Detect which cell encompasses the target text, then output its [X, Y] center coordinate. 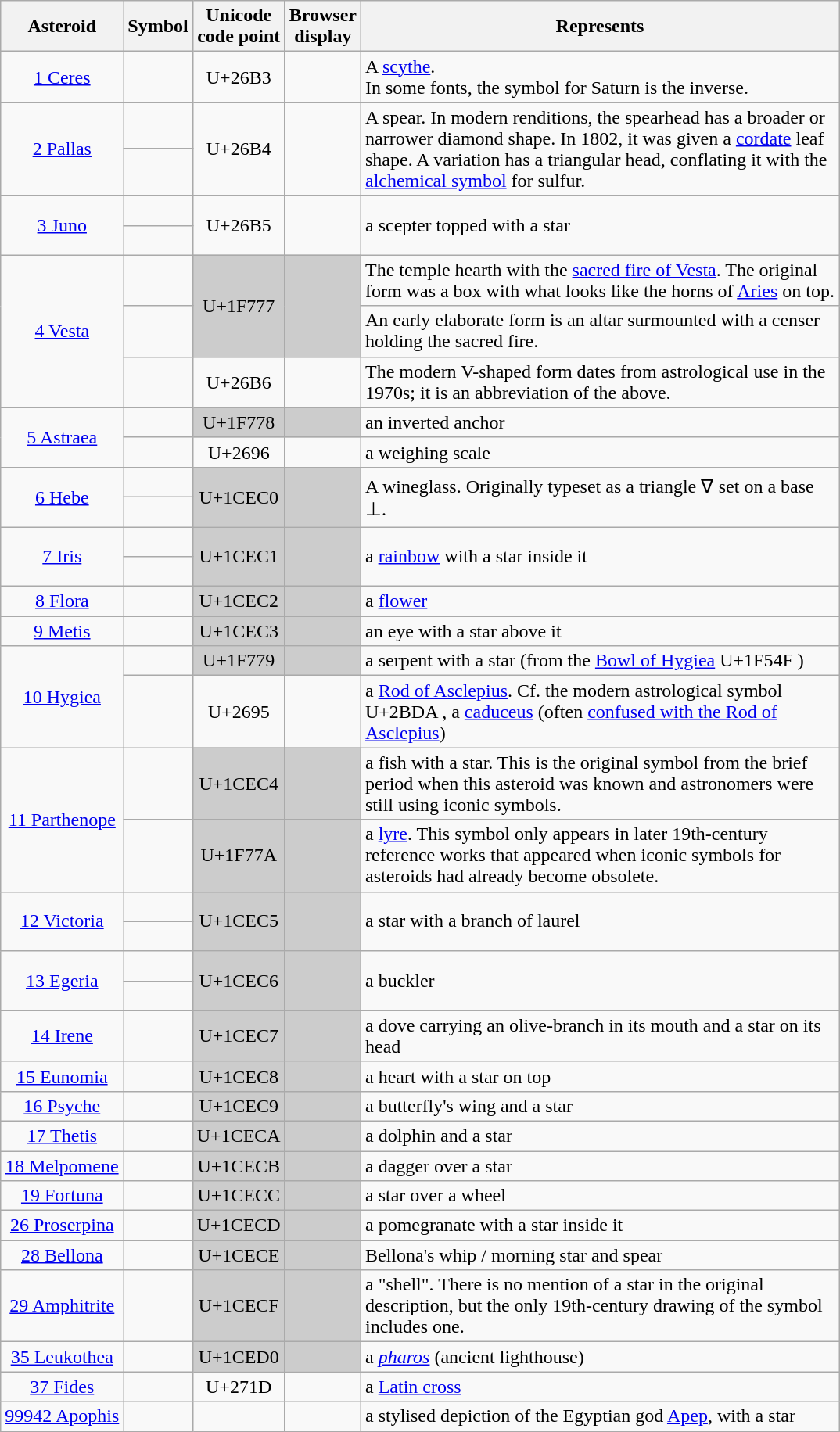
17 Thetis [63, 1136]
29 Amphitrite [63, 1306]
13 Egeria [63, 981]
26 Proserpina [63, 1226]
a rainbow with a star inside it [599, 557]
U+1CEC9 [239, 1106]
a lyre. This symbol only appears in later 19th-century reference works that appeared when iconic symbols for asteroids had already become obsolete. [599, 856]
16 Psyche [63, 1106]
U+1CEC1 [239, 557]
A scythe. In some fonts, the symbol for Saturn is the inverse. [599, 77]
U+1CECB [239, 1166]
a Latin cross [599, 1387]
Represents [599, 27]
U+26B5 [239, 225]
7 Iris [63, 557]
Unicodecode point [239, 27]
U+1F77A [239, 856]
14 Irene [63, 1035]
U+1CEC4 [239, 784]
U+1F777 [239, 306]
15 Eunomia [63, 1076]
The modern V-shaped form dates from astrological use in the 1970s; it is an abbreviation of the above. [599, 382]
9 Metis [63, 631]
a star over a wheel [599, 1196]
U+1CECE [239, 1255]
8 Flora [63, 601]
a pharos (ancient lighthouse) [599, 1357]
Browserdisplay [322, 27]
a Rod of Asclepius. Cf. the modern astrological symbol U+2BDA , a caduceus (often confused with the Rod of Asclepius) [599, 712]
U+1CECD [239, 1226]
U+2695 [239, 712]
U+1CED0 [239, 1357]
10 Hygiea [63, 697]
an inverted anchor [599, 422]
U+1CEC5 [239, 921]
U+1CEC7 [239, 1035]
a dagger over a star [599, 1166]
Asteroid [63, 27]
U+1CECC [239, 1196]
Symbol [158, 27]
U+1CECA [239, 1136]
1 Ceres [63, 77]
U+26B4 [239, 149]
The temple hearth with the sacred fire of Vesta. The original form was a box with what looks like the horns of Aries on top. [599, 280]
35 Leukothea [63, 1357]
11 Parthenope [63, 820]
12 Victoria [63, 921]
an eye with a star above it [599, 631]
a dove carrying an olive-branch in its mouth and a star on its head [599, 1035]
a stylised depiction of the Egyptian god Apep, with a star [599, 1416]
a heart with a star on top [599, 1076]
U+26B3 [239, 77]
6 Hebe [63, 497]
U+271D [239, 1387]
2 Pallas [63, 149]
3 Juno [63, 225]
U+26B6 [239, 382]
U+1CEC8 [239, 1076]
a scepter topped with a star [599, 225]
U+1F779 [239, 661]
U+1F778 [239, 422]
a flower [599, 601]
U+2696 [239, 452]
19 Fortuna [63, 1196]
a serpent with a star (from the Bowl of Hygiea U+1F54F ) [599, 661]
a fish with a star. This is the original symbol from the brief period when this asteroid was known and astronomers were still using iconic symbols. [599, 784]
a buckler [599, 981]
U+1CEC3 [239, 631]
28 Bellona [63, 1255]
5 Astraea [63, 437]
a weighing scale [599, 452]
37 Fides [63, 1387]
An early elaborate form is an altar surmounted with a censer holding the sacred fire. [599, 332]
a dolphin and a star [599, 1136]
U+1CEC0 [239, 497]
U+1CEC2 [239, 601]
99942 Apophis [63, 1416]
a pomegranate with a star inside it [599, 1226]
Bellona's whip / morning star and spear [599, 1255]
18 Melpomene [63, 1166]
U+1CECF [239, 1306]
4 Vesta [63, 332]
a "shell". There is no mention of a star in the original description, but the only 19th-century drawing of the symbol includes one. [599, 1306]
a butterfly's wing and a star [599, 1106]
A wineglass. Originally typeset as a triangle ∇ set on a base ⊥. [599, 497]
U+1CEC6 [239, 981]
a star with a branch of laurel [599, 921]
